Identify which cell holds the provided text, then report its (x, y) central coordinate. 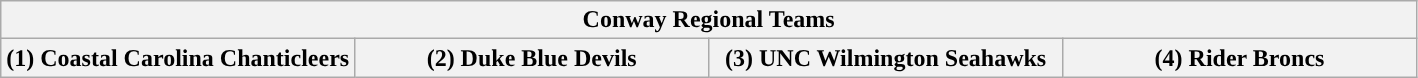
(4) Rider Broncs (1240, 58)
Conway Regional Teams (709, 20)
(1) Coastal Carolina Chanticleers (178, 58)
(3) UNC Wilmington Seahawks (886, 58)
(2) Duke Blue Devils (532, 58)
